Scan for the cell matching the given text and deliver its (X, Y) coordinate at center. 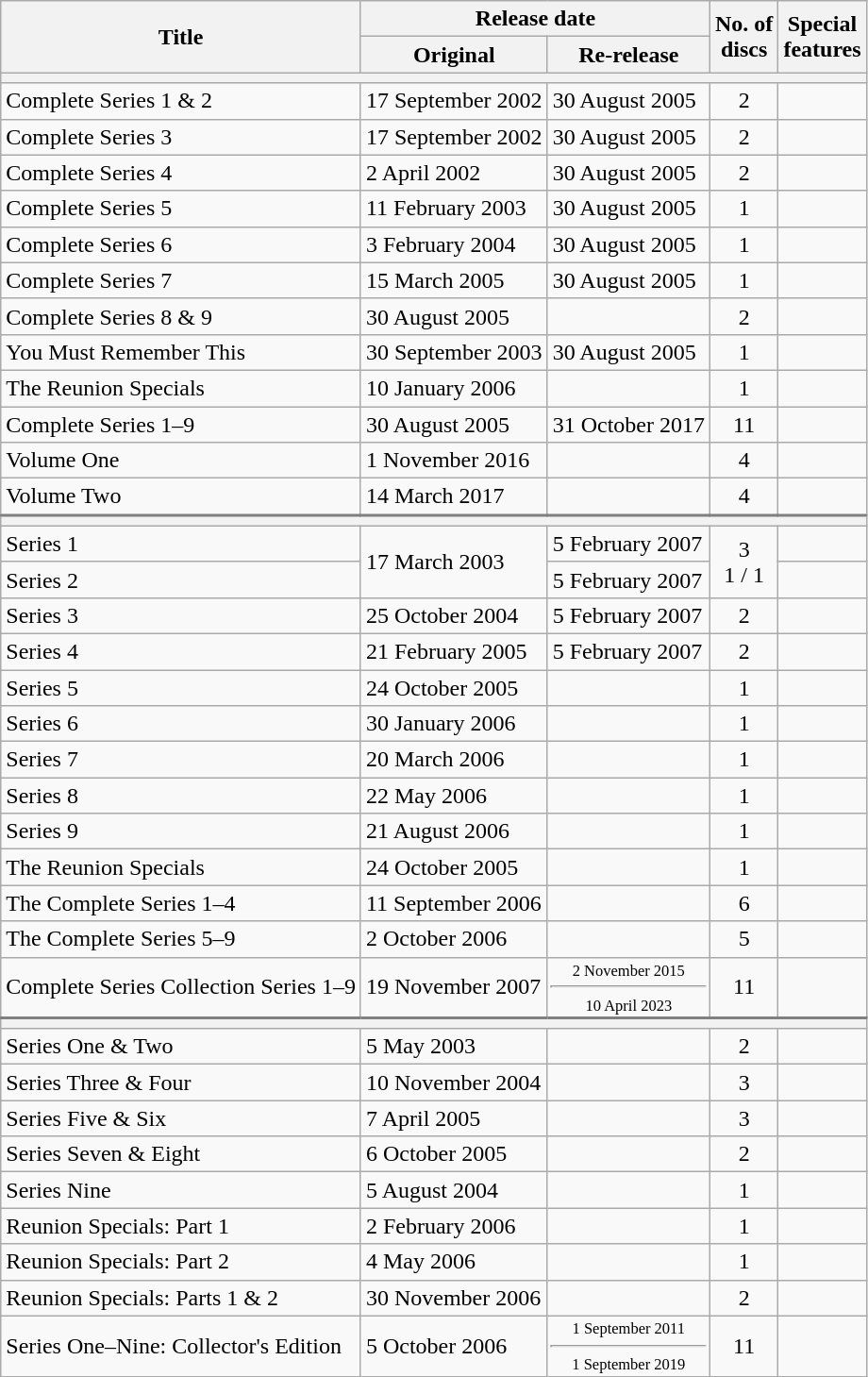
Complete Series 5 (181, 209)
6 October 2005 (454, 1154)
19 November 2007 (454, 987)
Reunion Specials: Part 1 (181, 1226)
17 March 2003 (454, 562)
21 February 2005 (454, 651)
2 April 2002 (454, 173)
Complete Series 4 (181, 173)
Volume One (181, 461)
Complete Series 3 (181, 137)
Complete Series 7 (181, 280)
6 (743, 903)
Series Three & Four (181, 1083)
2 February 2006 (454, 1226)
Series Nine (181, 1190)
Reunion Specials: Part 2 (181, 1262)
Series 8 (181, 796)
Release date (535, 19)
3 1 / 1 (743, 562)
2 November 201510 April 2023 (628, 987)
Complete Series 6 (181, 244)
4 May 2006 (454, 1262)
25 October 2004 (454, 615)
Reunion Specials: Parts 1 & 2 (181, 1298)
20 March 2006 (454, 760)
Series 9 (181, 831)
Series Five & Six (181, 1118)
5 (743, 939)
7 April 2005 (454, 1118)
11 February 2003 (454, 209)
Complete Series 1 & 2 (181, 101)
No. ofdiscs (743, 37)
15 March 2005 (454, 280)
Complete Series Collection Series 1–9 (181, 987)
The Complete Series 5–9 (181, 939)
31 October 2017 (628, 424)
The Complete Series 1–4 (181, 903)
30 September 2003 (454, 352)
10 January 2006 (454, 388)
1 September 20111 September 2019 (628, 1346)
30 November 2006 (454, 1298)
Title (181, 37)
5 May 2003 (454, 1047)
Complete Series 8 & 9 (181, 316)
Original (454, 55)
5 August 2004 (454, 1190)
Series 4 (181, 651)
2 October 2006 (454, 939)
Series 7 (181, 760)
Series 6 (181, 724)
Series 1 (181, 544)
30 January 2006 (454, 724)
Volume Two (181, 496)
3 February 2004 (454, 244)
Series 2 (181, 579)
Series 5 (181, 688)
10 November 2004 (454, 1083)
1 November 2016 (454, 461)
22 May 2006 (454, 796)
You Must Remember This (181, 352)
Series One & Two (181, 1047)
Re-release (628, 55)
Series 3 (181, 615)
14 March 2017 (454, 496)
Series One–Nine: Collector's Edition (181, 1346)
Specialfeatures (823, 37)
Complete Series 1–9 (181, 424)
Series Seven & Eight (181, 1154)
5 October 2006 (454, 1346)
11 September 2006 (454, 903)
21 August 2006 (454, 831)
